From the cell containing the given text, extract its center point as (X, Y) coordinate. 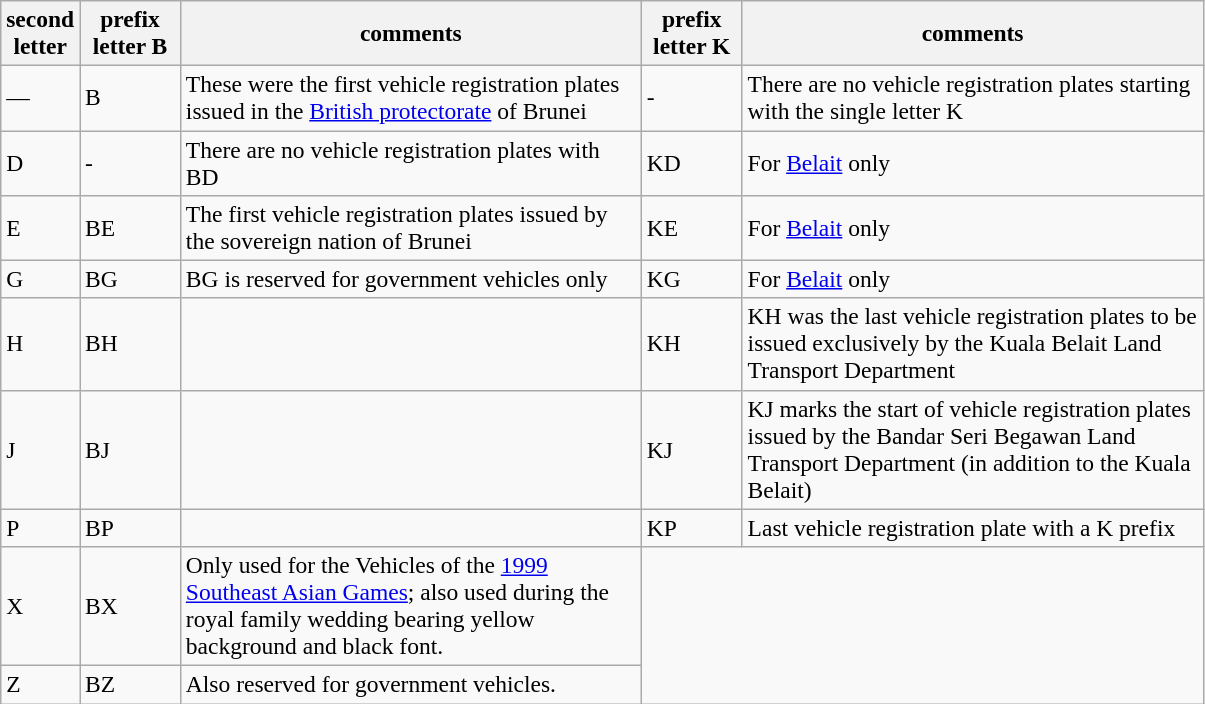
prefixletter B (130, 32)
secondletter (40, 32)
Z (40, 684)
KP (692, 528)
D (40, 162)
H (40, 344)
BJ (130, 450)
The first vehicle registration plates issued by the sovereign nation of Brunei (410, 228)
prefixletter K (692, 32)
J (40, 450)
BG is reserved for government vehicles only (410, 279)
KH (692, 344)
KJ (692, 450)
KG (692, 279)
These were the first vehicle registration plates issued in the British protectorate of Brunei (410, 98)
X (40, 606)
G (40, 279)
BP (130, 528)
KE (692, 228)
BX (130, 606)
Also reserved for government vehicles. (410, 684)
B (130, 98)
BZ (130, 684)
BG (130, 279)
BH (130, 344)
KH was the last vehicle registration plates to be issued exclusively by the Kuala Belait Land Transport Department (972, 344)
BE (130, 228)
There are no vehicle registration plates starting with the single letter K (972, 98)
KD (692, 162)
— (40, 98)
P (40, 528)
Only used for the Vehicles of the 1999 Southeast Asian Games; also used during the royal family wedding bearing yellow background and black font. (410, 606)
E (40, 228)
KJ marks the start of vehicle registration plates issued by the Bandar Seri Begawan Land Transport Department (in addition to the Kuala Belait) (972, 450)
There are no vehicle registration plates with BD (410, 162)
Last vehicle registration plate with a K prefix (972, 528)
